Extract the [X, Y] coordinate from the center of the cell holding the provided text.  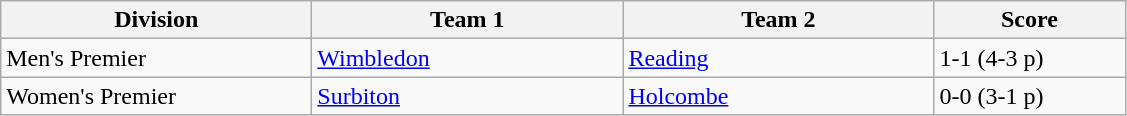
1-1 (4-3 p) [1030, 58]
0-0 (3-1 p) [1030, 96]
Score [1030, 20]
Surbiton [468, 96]
Reading [778, 58]
Team 1 [468, 20]
Wimbledon [468, 58]
Men's Premier [156, 58]
Holcombe [778, 96]
Division [156, 20]
Women's Premier [156, 96]
Team 2 [778, 20]
